Return [X, Y] of the center of cell containing provided text 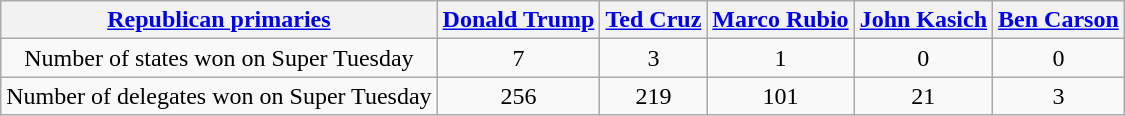
Marco Rubio [780, 20]
1 [780, 58]
Ted Cruz [654, 20]
7 [518, 58]
Republican primaries [219, 20]
Number of states won on Super Tuesday [219, 58]
21 [923, 96]
101 [780, 96]
219 [654, 96]
John Kasich [923, 20]
Ben Carson [1059, 20]
Donald Trump [518, 20]
256 [518, 96]
Number of delegates won on Super Tuesday [219, 96]
